Capture the cell that displays the provided text and extract its [X, Y] central coordinate. 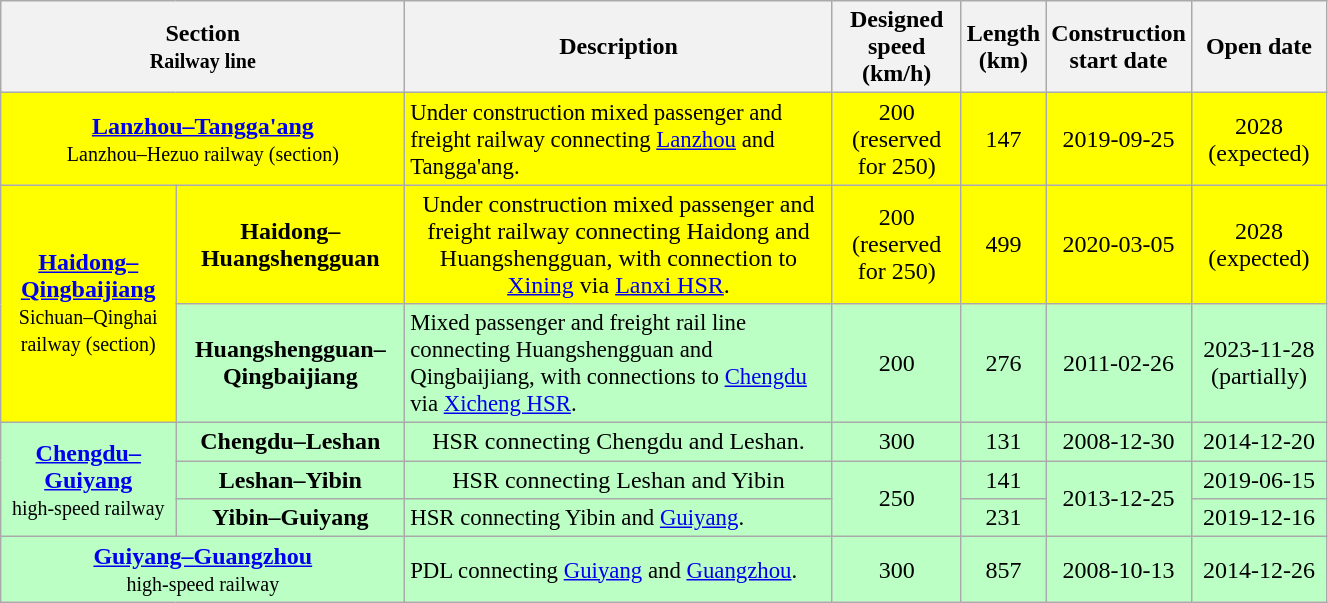
Chengdu–Leshan [290, 442]
2020-03-05 [1119, 244]
499 [1003, 244]
Section Railway line [203, 47]
PDL connecting Guiyang and Guangzhou. [618, 570]
2011-02-26 [1119, 364]
Description [618, 47]
2023-11-28 (partially) [1258, 364]
Yibin–Guiyang [290, 518]
2008-12-30 [1119, 442]
HSR connecting Yibin and Guiyang. [618, 518]
Length (km) [1003, 47]
Leshan–Yibin [290, 480]
Mixed passenger and freight rail line connecting Huangshengguan and Qingbaijiang, with connections to Chengdu via Xicheng HSR. [618, 364]
131 [1003, 442]
HSR connecting Chengdu and Leshan. [618, 442]
2008-10-13 [1119, 570]
2013-12-25 [1119, 499]
231 [1003, 518]
Haidong–Huangshengguan [290, 244]
2014-12-20 [1258, 442]
Designed speed (km/h) [896, 47]
141 [1003, 480]
857 [1003, 570]
147 [1003, 139]
250 [896, 499]
200 [896, 364]
2014-12-26 [1258, 570]
Under construction mixed passenger and freight railway connecting Lanzhou and Tangga'ang. [618, 139]
Lanzhou–Tangga'angLanzhou–Hezuo railway (section) [203, 139]
Chengdu–Guiyang high-speed railway [88, 480]
2019-06-15 [1258, 480]
2019-09-25 [1119, 139]
Construction start date [1119, 47]
HSR connecting Leshan and Yibin [618, 480]
2019-12-16 [1258, 518]
Huangshengguan–Qingbaijiang [290, 364]
Under construction mixed passenger and freight railway connecting Haidong and Huangshengguan, with connection to Xining via Lanxi HSR. [618, 244]
276 [1003, 364]
Guiyang–Guangzhou high-speed railway [203, 570]
Open date [1258, 47]
Haidong–QingbaijiangSichuan–Qinghai railway (section) [88, 304]
